Locate the cell with the specified text and output its (X, Y) center coordinate. 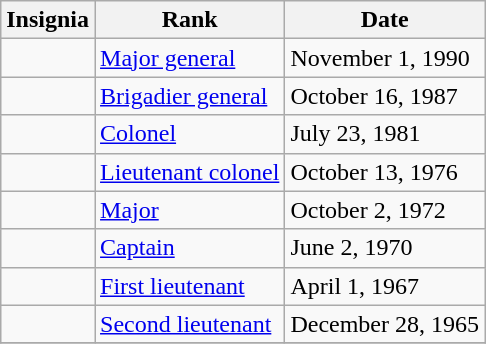
Rank (190, 20)
Brigadier general (190, 96)
Captain (190, 248)
Lieutenant colonel (190, 172)
Major (190, 210)
First lieutenant (190, 286)
Insignia (48, 20)
October 13, 1976 (385, 172)
June 2, 1970 (385, 248)
October 16, 1987 (385, 96)
July 23, 1981 (385, 134)
Major general (190, 58)
April 1, 1967 (385, 286)
October 2, 1972 (385, 210)
November 1, 1990 (385, 58)
December 28, 1965 (385, 324)
Colonel (190, 134)
Date (385, 20)
Second lieutenant (190, 324)
